Extract the (X, Y) coordinate from the center of the cell holding the provided text.  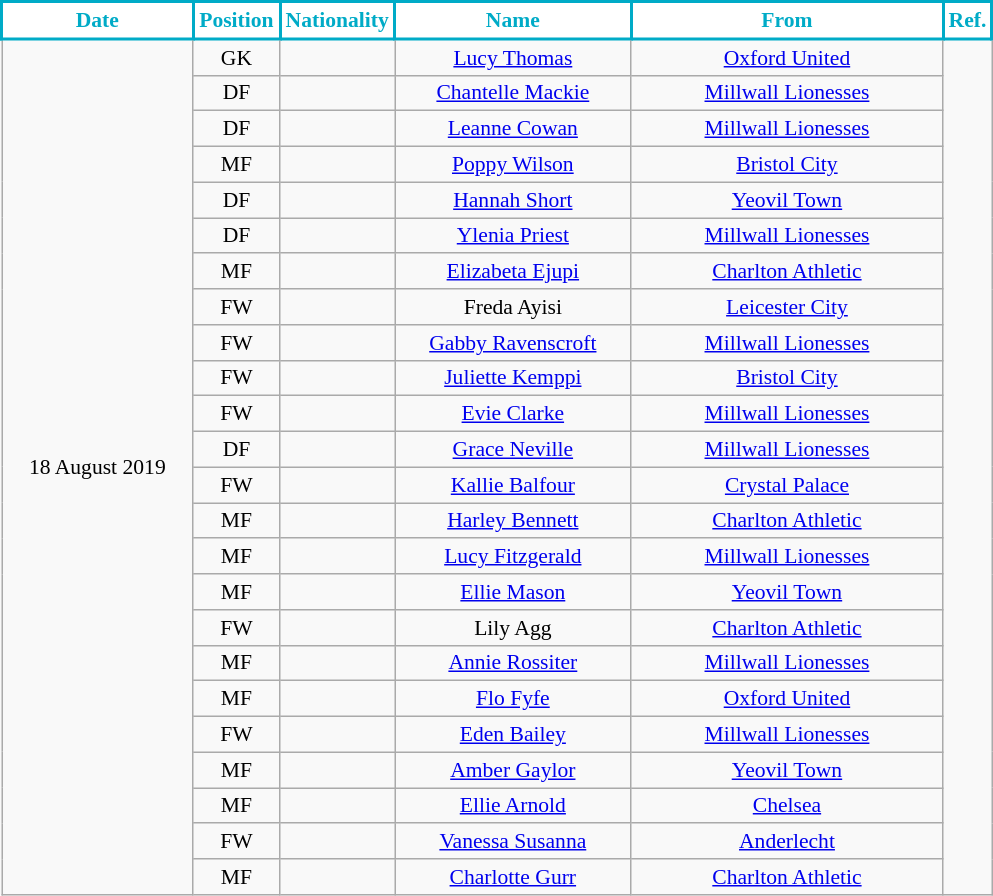
Ellie Arnold (514, 806)
Flo Fyfe (514, 699)
Ellie Mason (514, 592)
Chantelle Mackie (514, 93)
Juliette Kemppi (514, 378)
Date (98, 20)
Ref. (968, 20)
Eden Bailey (514, 735)
18 August 2019 (98, 467)
Hannah Short (514, 200)
Elizabeta Ejupi (514, 272)
Nationality (338, 20)
Amber Gaylor (514, 770)
Leanne Cowan (514, 129)
Charlotte Gurr (514, 877)
Leicester City (787, 307)
Grace Neville (514, 450)
Position (236, 20)
Kallie Balfour (514, 485)
Vanessa Susanna (514, 842)
Lucy Thomas (514, 57)
Gabby Ravenscroft (514, 343)
Freda Ayisi (514, 307)
Lucy Fitzgerald (514, 557)
Harley Bennett (514, 521)
Annie Rossiter (514, 663)
Evie Clarke (514, 414)
GK (236, 57)
Name (514, 20)
Crystal Palace (787, 485)
From (787, 20)
Lily Agg (514, 628)
Chelsea (787, 806)
Anderlecht (787, 842)
Poppy Wilson (514, 165)
Ylenia Priest (514, 236)
